Return (X, Y) of the center of cell containing provided text 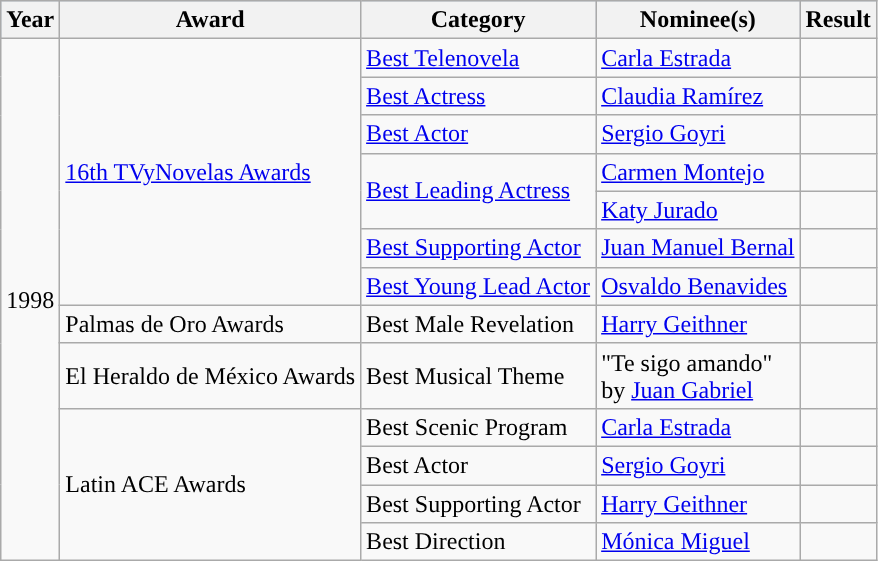
Best Young Lead Actor (478, 286)
Award (210, 20)
Juan Manuel Bernal (698, 248)
Katy Jurado (698, 210)
El Heraldo de México Awards (210, 376)
Nominee(s) (698, 20)
Mónica Miguel (698, 542)
Best Direction (478, 542)
Best Male Revelation (478, 324)
16th TVyNovelas Awards (210, 172)
Best Actress (478, 96)
Year (30, 20)
Claudia Ramírez (698, 96)
Carmen Montejo (698, 172)
1998 (30, 300)
Best Leading Actress (478, 191)
Latin ACE Awards (210, 484)
"Te sigo amando" by Juan Gabriel (698, 376)
Category (478, 20)
Best Telenovela (478, 58)
Osvaldo Benavides (698, 286)
Result (838, 20)
Palmas de Oro Awards (210, 324)
Best Scenic Program (478, 427)
Best Musical Theme (478, 376)
